Identify which cell holds the provided text, then report its [X, Y] central coordinate. 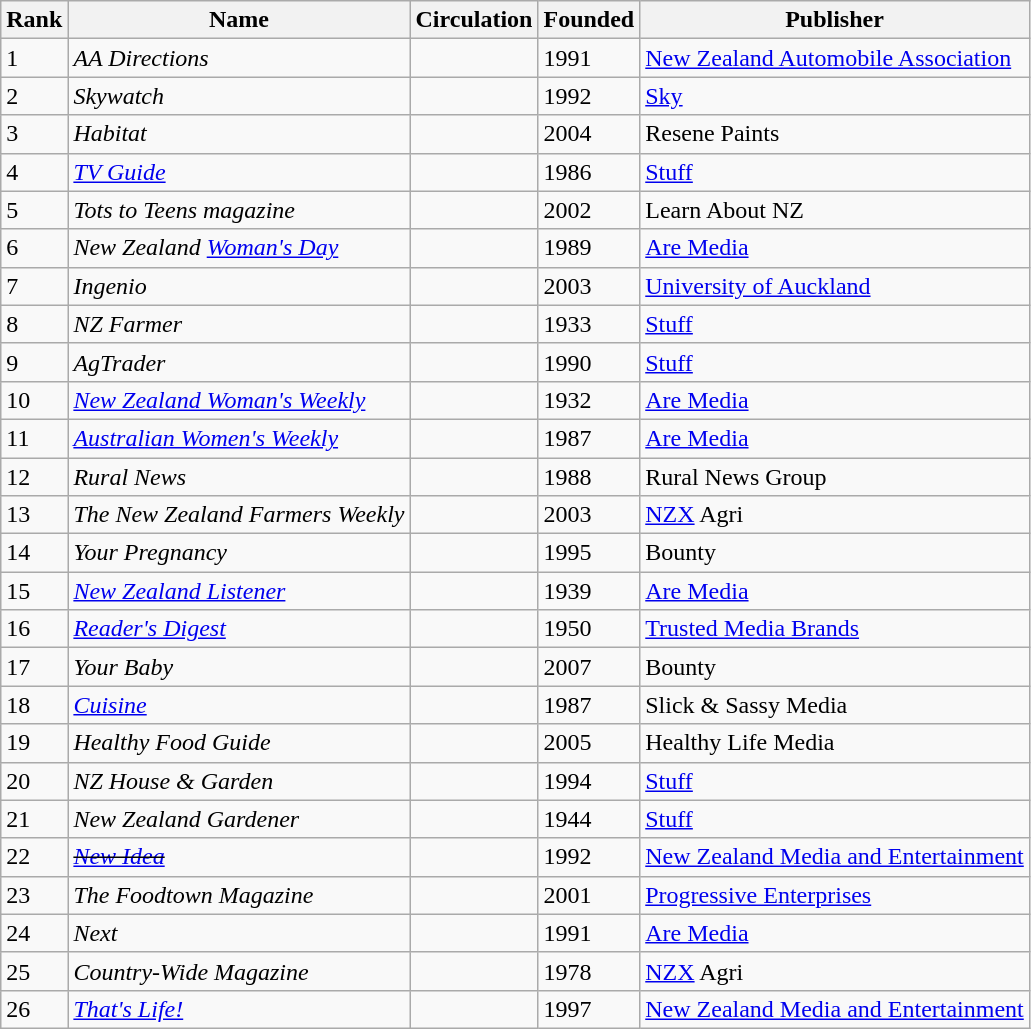
Trusted Media Brands [835, 629]
14 [34, 553]
Next [239, 933]
Founded [589, 20]
Slick & Sassy Media [835, 705]
Rural News [239, 477]
Sky [835, 96]
Habitat [239, 134]
New Zealand Gardener [239, 819]
1 [34, 58]
Circulation [474, 20]
3 [34, 134]
Learn About NZ [835, 210]
TV Guide [239, 172]
New Zealand Woman's Day [239, 248]
1988 [589, 477]
1932 [589, 400]
Name [239, 20]
1944 [589, 819]
19 [34, 743]
9 [34, 362]
Rural News Group [835, 477]
Your Pregnancy [239, 553]
11 [34, 438]
5 [34, 210]
Skywatch [239, 96]
University of Auckland [835, 286]
The Foodtown Magazine [239, 895]
1994 [589, 781]
1933 [589, 324]
1978 [589, 971]
2 [34, 96]
15 [34, 591]
2004 [589, 134]
8 [34, 324]
1989 [589, 248]
1986 [589, 172]
AgTrader [239, 362]
18 [34, 705]
NZ House & Garden [239, 781]
13 [34, 515]
Rank [34, 20]
10 [34, 400]
24 [34, 933]
2002 [589, 210]
2007 [589, 667]
New Zealand Automobile Association [835, 58]
1939 [589, 591]
New Idea [239, 857]
17 [34, 667]
Resene Paints [835, 134]
Cuisine [239, 705]
1997 [589, 1009]
2005 [589, 743]
16 [34, 629]
Country-Wide Magazine [239, 971]
New Zealand Woman's Weekly [239, 400]
4 [34, 172]
2001 [589, 895]
1995 [589, 553]
21 [34, 819]
Your Baby [239, 667]
25 [34, 971]
That's Life! [239, 1009]
1950 [589, 629]
12 [34, 477]
Tots to Teens magazine [239, 210]
NZ Farmer [239, 324]
AA Directions [239, 58]
Ingenio [239, 286]
Publisher [835, 20]
26 [34, 1009]
20 [34, 781]
Reader's Digest [239, 629]
Australian Women's Weekly [239, 438]
New Zealand Listener [239, 591]
7 [34, 286]
The New Zealand Farmers Weekly [239, 515]
6 [34, 248]
1990 [589, 362]
Healthy Food Guide [239, 743]
22 [34, 857]
Progressive Enterprises [835, 895]
Healthy Life Media [835, 743]
23 [34, 895]
